Return [x, y] of the center of cell containing provided text 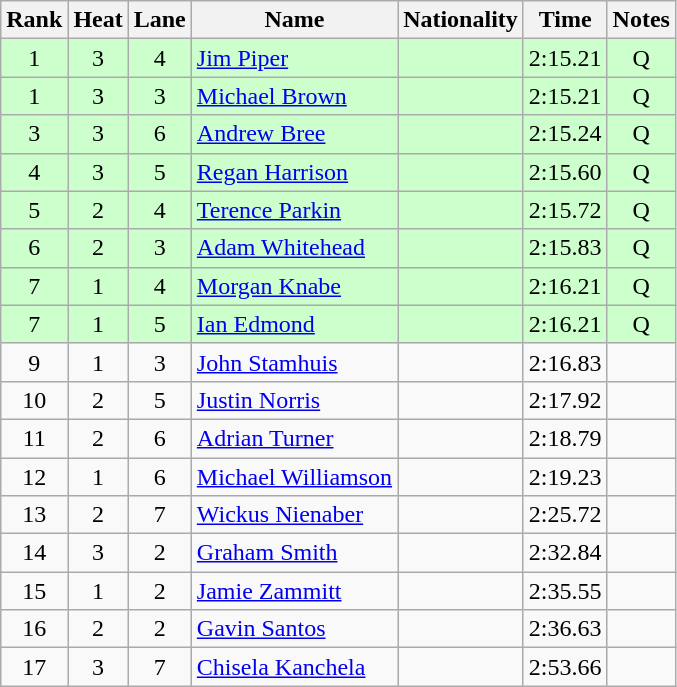
2:32.84 [565, 553]
13 [34, 515]
Justin Norris [294, 400]
Lane [160, 20]
17 [34, 667]
Morgan Knabe [294, 286]
Time [565, 20]
2:16.83 [565, 362]
2:35.55 [565, 591]
Michael Brown [294, 96]
Adrian Turner [294, 438]
10 [34, 400]
Wickus Nienaber [294, 515]
2:15.24 [565, 134]
12 [34, 477]
Terence Parkin [294, 210]
Chisela Kanchela [294, 667]
Andrew Bree [294, 134]
2:18.79 [565, 438]
Nationality [461, 20]
Rank [34, 20]
9 [34, 362]
15 [34, 591]
16 [34, 629]
Adam Whitehead [294, 248]
Heat [98, 20]
Ian Edmond [294, 324]
2:25.72 [565, 515]
11 [34, 438]
2:15.72 [565, 210]
2:36.63 [565, 629]
2:19.23 [565, 477]
2:17.92 [565, 400]
2:15.60 [565, 172]
2:15.83 [565, 248]
Gavin Santos [294, 629]
2:53.66 [565, 667]
Graham Smith [294, 553]
Notes [641, 20]
Michael Williamson [294, 477]
Name [294, 20]
Jamie Zammitt [294, 591]
14 [34, 553]
Regan Harrison [294, 172]
Jim Piper [294, 58]
John Stamhuis [294, 362]
